Detect which cell encompasses the target text, then output its [X, Y] center coordinate. 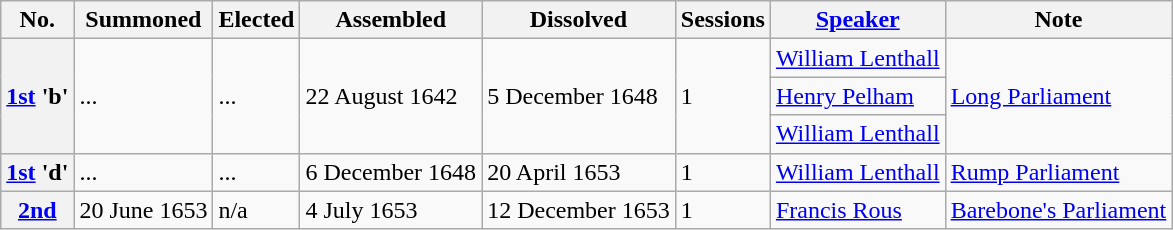
5 December 1648 [579, 96]
22 August 1642 [391, 96]
1st 'b' [38, 96]
6 December 1648 [391, 172]
20 June 1653 [144, 210]
Summoned [144, 20]
n/a [256, 210]
4 July 1653 [391, 210]
Assembled [391, 20]
Note [1058, 20]
Henry Pelham [858, 96]
No. [38, 20]
1st 'd' [38, 172]
Rump Parliament [1058, 172]
20 April 1653 [579, 172]
Barebone's Parliament [1058, 210]
2nd [38, 210]
12 December 1653 [579, 210]
Dissolved [579, 20]
Speaker [858, 20]
Long Parliament [1058, 96]
Sessions [722, 20]
Elected [256, 20]
Francis Rous [858, 210]
